Search for the cell housing the specified text and yield its [X, Y] center coordinate. 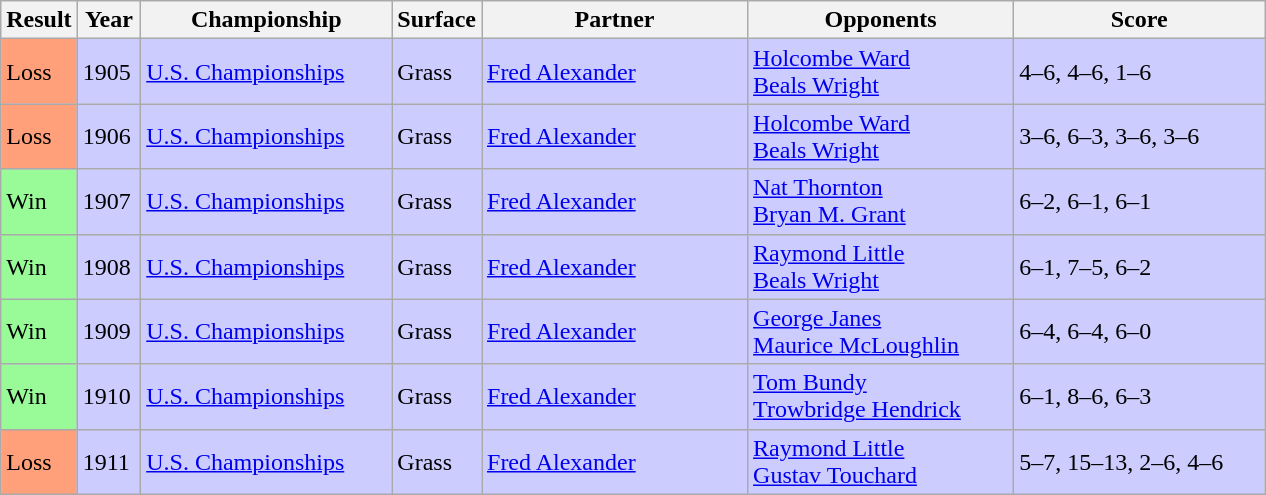
Opponents [881, 20]
1905 [109, 72]
1909 [109, 332]
Year [109, 20]
6–4, 6–4, 6–0 [1140, 332]
Raymond Little Gustav Touchard [881, 462]
1906 [109, 136]
3–6, 6–3, 3–6, 3–6 [1140, 136]
1910 [109, 396]
Championship [266, 20]
Tom Bundy Trowbridge Hendrick [881, 396]
5–7, 15–13, 2–6, 4–6 [1140, 462]
Partner [615, 20]
1911 [109, 462]
4–6, 4–6, 1–6 [1140, 72]
6–2, 6–1, 6–1 [1140, 202]
Raymond Little Beals Wright [881, 266]
6–1, 8–6, 6–3 [1140, 396]
George Janes Maurice McLoughlin [881, 332]
6–1, 7–5, 6–2 [1140, 266]
Score [1140, 20]
Nat Thornton Bryan M. Grant [881, 202]
1907 [109, 202]
1908 [109, 266]
Surface [437, 20]
Result [39, 20]
